Provide the (X, Y) coordinate of the cell's center where the given text is located.  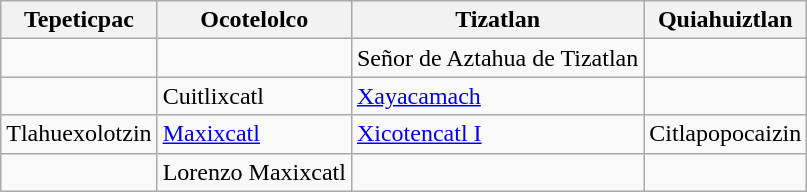
Ocotelolco (254, 20)
Señor de Aztahua de Tizatlan (497, 58)
Lorenzo Maxixcatl (254, 172)
Xayacamach (497, 96)
Tizatlan (497, 20)
Maxixcatl (254, 134)
Citlapopocaizin (726, 134)
Xicotencatl I (497, 134)
Tlahuexolotzin (79, 134)
Tepeticpac (79, 20)
Quiahuiztlan (726, 20)
Cuitlixcatl (254, 96)
